Determine the [x, y] coordinate at the center of the cell enclosing the given text.  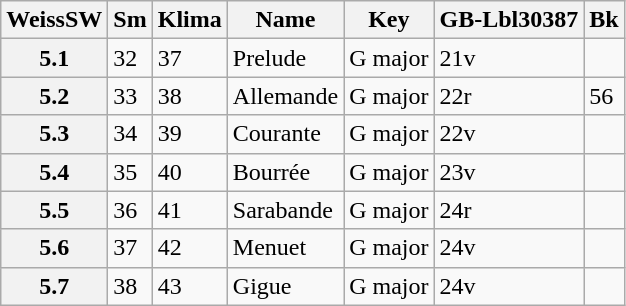
Sarabande [285, 210]
5.1 [54, 58]
Sm [130, 20]
34 [130, 134]
22v [509, 134]
32 [130, 58]
Allemande [285, 96]
5.3 [54, 134]
5.7 [54, 286]
24r [509, 210]
33 [130, 96]
41 [190, 210]
43 [190, 286]
5.5 [54, 210]
35 [130, 172]
39 [190, 134]
56 [604, 96]
Key [389, 20]
23v [509, 172]
Menuet [285, 248]
22r [509, 96]
5.6 [54, 248]
21v [509, 58]
5.4 [54, 172]
42 [190, 248]
Gigue [285, 286]
Name [285, 20]
WeissSW [54, 20]
40 [190, 172]
Bk [604, 20]
Prelude [285, 58]
Klima [190, 20]
36 [130, 210]
Bourrée [285, 172]
Courante [285, 134]
5.2 [54, 96]
GB-Lbl30387 [509, 20]
